Return the (X, Y) coordinate for the center point of the cell that contains the specified text.  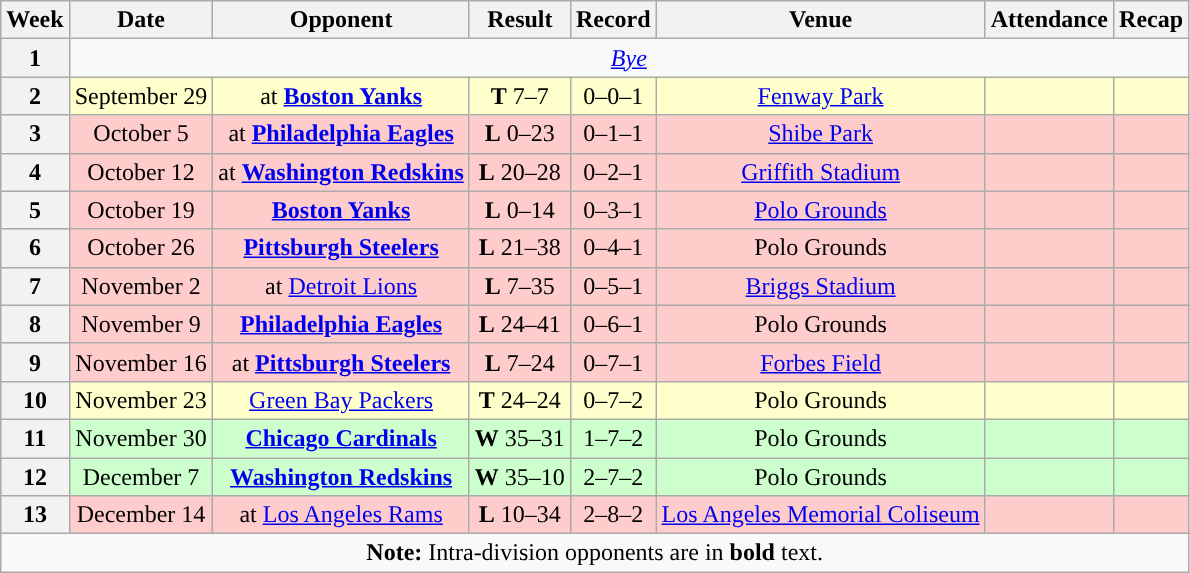
0–1–1 (613, 134)
6 (35, 248)
7 (35, 286)
November 2 (141, 286)
Recap (1152, 20)
Boston Yanks (341, 210)
L 24–41 (520, 324)
Green Bay Packers (341, 400)
December 14 (141, 515)
0–2–1 (613, 172)
Result (520, 20)
Philadelphia Eagles (341, 324)
October 12 (141, 172)
Fenway Park (820, 96)
November 9 (141, 324)
2–8–2 (613, 515)
L 0–23 (520, 134)
Forbes Field (820, 362)
0–4–1 (613, 248)
Chicago Cardinals (341, 438)
October 19 (141, 210)
L 21–38 (520, 248)
W 35–31 (520, 438)
at Washington Redskins (341, 172)
Washington Redskins (341, 477)
L 20–28 (520, 172)
November 23 (141, 400)
8 (35, 324)
5 (35, 210)
11 (35, 438)
at Philadelphia Eagles (341, 134)
Venue (820, 20)
Note: Intra-division opponents are in bold text. (595, 553)
4 (35, 172)
Bye (628, 58)
0–7–1 (613, 362)
at Los Angeles Rams (341, 515)
Shibe Park (820, 134)
at Boston Yanks (341, 96)
Opponent (341, 20)
1–7–2 (613, 438)
Los Angeles Memorial Coliseum (820, 515)
12 (35, 477)
T 7–7 (520, 96)
November 16 (141, 362)
10 (35, 400)
9 (35, 362)
Week (35, 20)
2 (35, 96)
0–7–2 (613, 400)
13 (35, 515)
Attendance (1049, 20)
Briggs Stadium (820, 286)
L 7–24 (520, 362)
October 26 (141, 248)
Date (141, 20)
Griffith Stadium (820, 172)
L 10–34 (520, 515)
at Detroit Lions (341, 286)
2–7–2 (613, 477)
September 29 (141, 96)
W 35–10 (520, 477)
at Pittsburgh Steelers (341, 362)
December 7 (141, 477)
3 (35, 134)
October 5 (141, 134)
1 (35, 58)
0–6–1 (613, 324)
0–5–1 (613, 286)
L 0–14 (520, 210)
November 30 (141, 438)
0–0–1 (613, 96)
Pittsburgh Steelers (341, 248)
T 24–24 (520, 400)
Record (613, 20)
0–3–1 (613, 210)
L 7–35 (520, 286)
